For the text-containing cell, return its midpoint in (x, y) coordinate format. 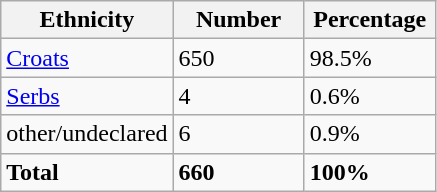
660 (238, 172)
Total (87, 172)
0.6% (370, 96)
Percentage (370, 20)
Serbs (87, 96)
Number (238, 20)
4 (238, 96)
650 (238, 58)
100% (370, 172)
other/undeclared (87, 134)
0.9% (370, 134)
Croats (87, 58)
Ethnicity (87, 20)
98.5% (370, 58)
6 (238, 134)
